Return [X, Y] of the center of cell containing provided text 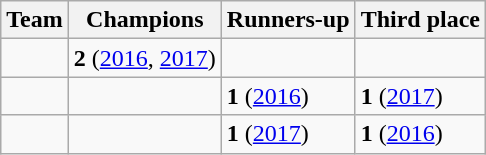
Team [35, 20]
Champions [144, 20]
2 (2016, 2017) [144, 58]
Third place [420, 20]
Runners-up [288, 20]
